Pinpoint the cell where the given text exists, returning its [x, y] midpoint coordinate. 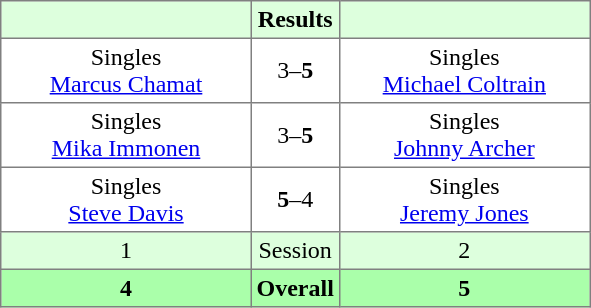
4 [126, 288]
SinglesMichael Coltrain [464, 70]
SinglesMarcus Chamat [126, 70]
SinglesSteve Davis [126, 199]
2 [464, 251]
Session [295, 251]
Overall [295, 288]
5 [464, 288]
1 [126, 251]
5–4 [295, 199]
SinglesJohnny Archer [464, 135]
SinglesMika Immonen [126, 135]
Results [295, 20]
SinglesJeremy Jones [464, 199]
